Output the [x, y] coordinate of the center of the cell containing the given text.  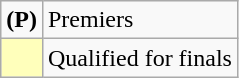
Premiers [140, 20]
(P) [22, 20]
Qualified for finals [140, 58]
